Identify which cell holds the provided text, then report its (x, y) central coordinate. 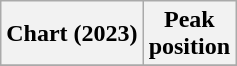
Chart (2023) (72, 34)
Peakposition (189, 34)
